Search for the cell housing the specified text and yield its (X, Y) center coordinate. 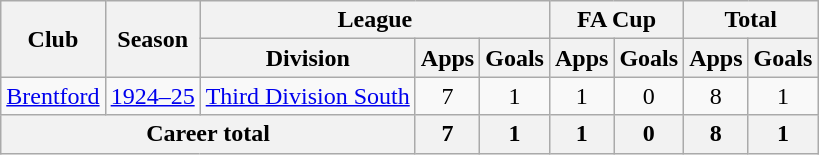
Brentford (53, 96)
Career total (208, 134)
Club (53, 39)
Division (308, 58)
FA Cup (616, 20)
Third Division South (308, 96)
Total (751, 20)
Season (152, 39)
1924–25 (152, 96)
League (374, 20)
